For the text-containing cell, return its midpoint in [x, y] coordinate format. 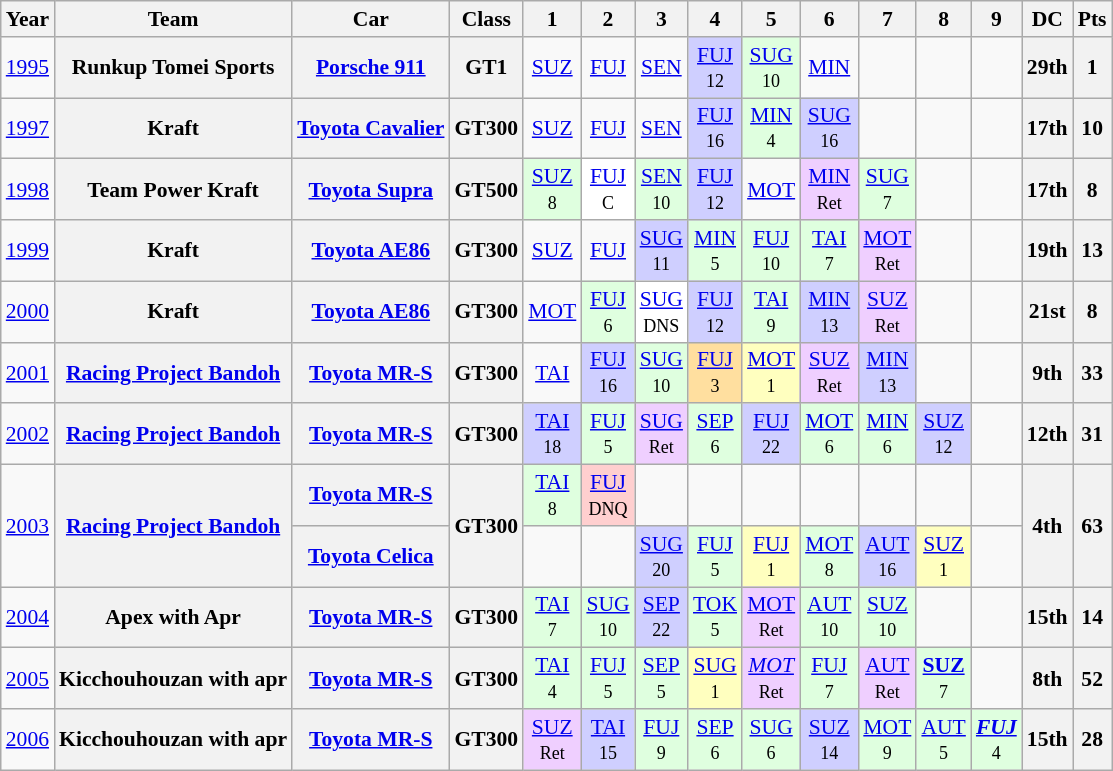
Apex with Apr [173, 618]
AUTRet [887, 678]
DC [1048, 19]
SUG7 [887, 190]
10 [1092, 128]
TAI9 [771, 312]
FUJDNQ [608, 496]
2002 [28, 434]
SEN10 [662, 190]
2006 [28, 740]
31 [1092, 434]
SUZ7 [943, 678]
TAI [552, 372]
1997 [28, 128]
Class [487, 19]
21st [1048, 312]
19th [1048, 250]
2001 [28, 372]
52 [1092, 678]
SUG1 [715, 678]
AUT16 [887, 556]
MIN4 [771, 128]
SEP5 [662, 678]
MIN [829, 68]
FUJC [608, 190]
FUJ7 [829, 678]
12th [1048, 434]
Toyota Supra [370, 190]
6 [829, 19]
33 [1092, 372]
28 [1092, 740]
2000 [28, 312]
7 [887, 19]
SUG16 [829, 128]
SUG11 [662, 250]
4 [715, 19]
1999 [28, 250]
GT500 [487, 190]
8th [1048, 678]
MOT1 [771, 372]
SUZ8 [552, 190]
SUZ1 [943, 556]
MOT6 [829, 434]
TAI4 [552, 678]
9th [1048, 372]
FUJ10 [771, 250]
3 [662, 19]
FUJ22 [771, 434]
29th [1048, 68]
TAI8 [552, 496]
Toyota Celica [370, 556]
SEP22 [662, 618]
MINRet [829, 190]
2 [608, 19]
Year [28, 19]
5 [771, 19]
Runkup Tomei Sports [173, 68]
TOK5 [715, 618]
13 [1092, 250]
SUG6 [771, 740]
FUJ4 [996, 740]
1995 [28, 68]
1998 [28, 190]
14 [1092, 618]
MIN6 [887, 434]
AUT10 [829, 618]
FUJ9 [662, 740]
63 [1092, 526]
GT1 [487, 68]
MOT8 [829, 556]
FUJ1 [771, 556]
SUZ10 [887, 618]
SUZ14 [829, 740]
Pts [1092, 19]
Toyota Cavalier [370, 128]
MIN5 [715, 250]
2005 [28, 678]
TAI18 [552, 434]
SUGRet [662, 434]
SUG20 [662, 556]
2003 [28, 526]
SUZ12 [943, 434]
FUJ6 [608, 312]
TAI15 [608, 740]
SUGDNS [662, 312]
Team [173, 19]
Car [370, 19]
Porsche 911 [370, 68]
AUT5 [943, 740]
9 [996, 19]
Team Power Kraft [173, 190]
4th [1048, 526]
MOT9 [887, 740]
2004 [28, 618]
FUJ3 [715, 372]
